Provide the (X, Y) coordinate of the cell's center where the given text is located.  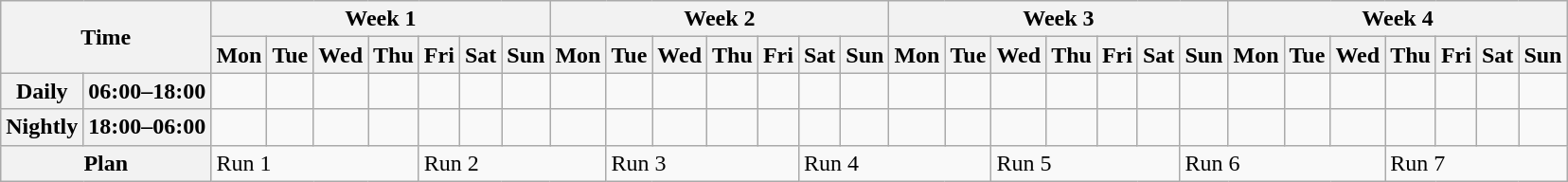
Run 5 (1085, 163)
Week 4 (1398, 19)
Week 3 (1059, 19)
Run 2 (512, 163)
Run 6 (1282, 163)
Week 1 (381, 19)
Daily (42, 91)
Run 4 (894, 163)
Run 1 (314, 163)
18:00–06:00 (148, 127)
Run 3 (703, 163)
06:00–18:00 (148, 91)
Week 2 (720, 19)
Nightly (42, 127)
Plan (106, 163)
Time (106, 37)
Run 7 (1476, 163)
